Output the (x, y) coordinate of the center of the cell containing the given text.  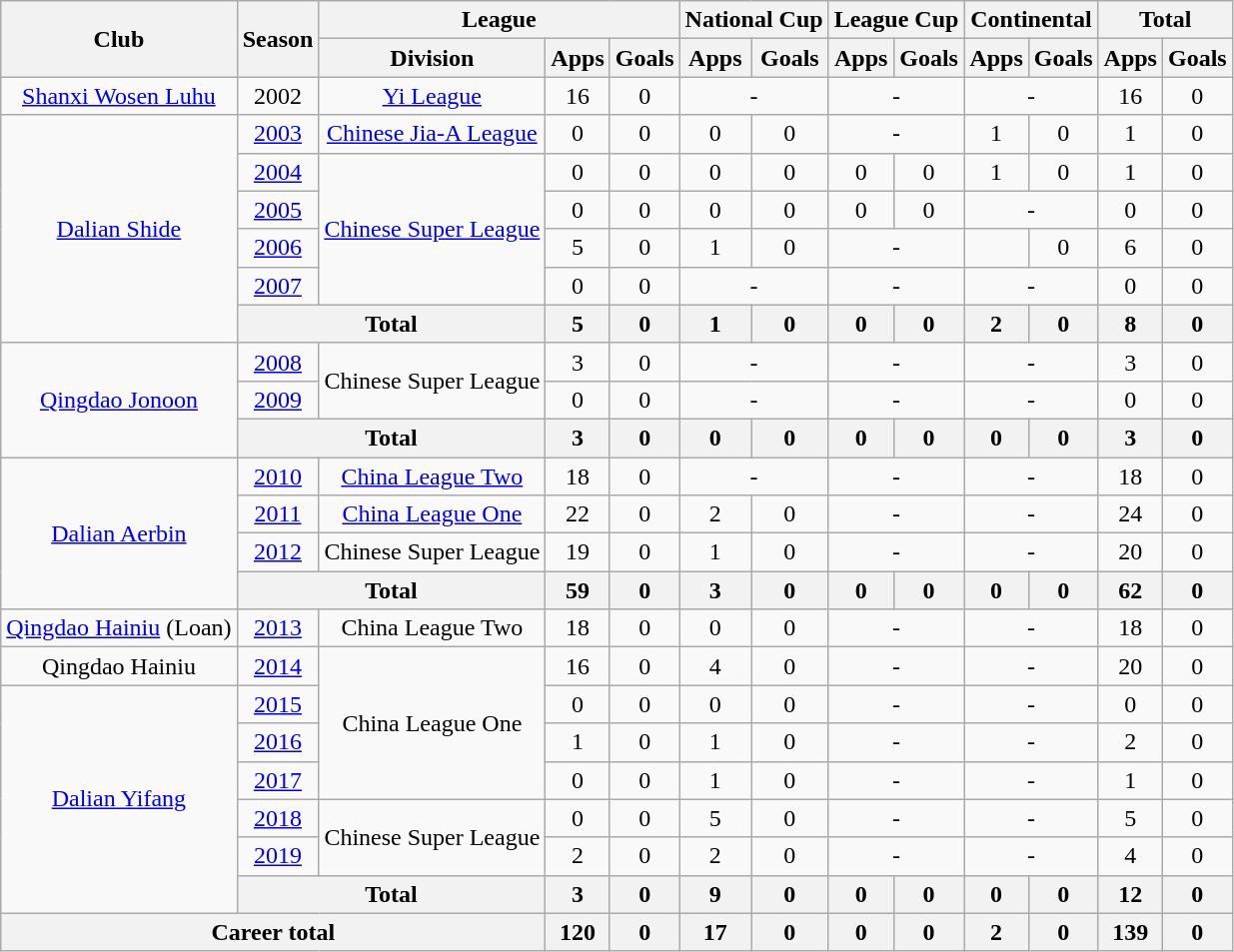
Yi League (432, 96)
2017 (278, 780)
2006 (278, 248)
Dalian Shide (119, 229)
2008 (278, 362)
2018 (278, 818)
6 (1130, 248)
National Cup (753, 20)
24 (1130, 514)
2010 (278, 476)
2005 (278, 210)
22 (578, 514)
Career total (274, 932)
Shanxi Wosen Luhu (119, 96)
59 (578, 590)
League Cup (896, 20)
17 (715, 932)
Dalian Yifang (119, 799)
Chinese Jia-A League (432, 134)
Dalian Aerbin (119, 533)
Club (119, 39)
8 (1130, 324)
Division (432, 58)
2003 (278, 134)
Qingdao Hainiu (119, 666)
2004 (278, 172)
9 (715, 894)
19 (578, 552)
Qingdao Jonoon (119, 400)
139 (1130, 932)
League (500, 20)
12 (1130, 894)
62 (1130, 590)
Continental (1031, 20)
Qingdao Hainiu (Loan) (119, 628)
2002 (278, 96)
Season (278, 39)
2019 (278, 856)
2009 (278, 400)
2014 (278, 666)
2016 (278, 742)
120 (578, 932)
2015 (278, 704)
2013 (278, 628)
2012 (278, 552)
2007 (278, 286)
2011 (278, 514)
